Detect which cell encompasses the target text, then output its [x, y] center coordinate. 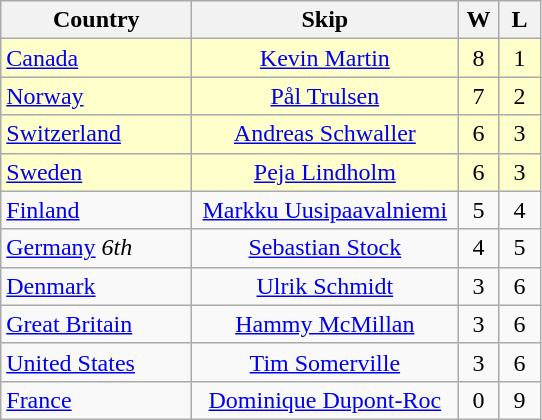
Switzerland [96, 134]
Peja Lindholm [325, 172]
2 [520, 96]
Dominique Dupont-Roc [325, 400]
Canada [96, 58]
Country [96, 20]
0 [478, 400]
Sebastian Stock [325, 248]
Sweden [96, 172]
France [96, 400]
Skip [325, 20]
Tim Somerville [325, 362]
8 [478, 58]
Markku Uusipaavalniemi [325, 210]
Norway [96, 96]
Finland [96, 210]
L [520, 20]
Pål Trulsen [325, 96]
United States [96, 362]
Kevin Martin [325, 58]
7 [478, 96]
Andreas Schwaller [325, 134]
Hammy McMillan [325, 324]
Denmark [96, 286]
9 [520, 400]
Germany 6th [96, 248]
Great Britain [96, 324]
1 [520, 58]
Ulrik Schmidt [325, 286]
W [478, 20]
